Extract the [x, y] coordinate from the center of the cell holding the provided text.  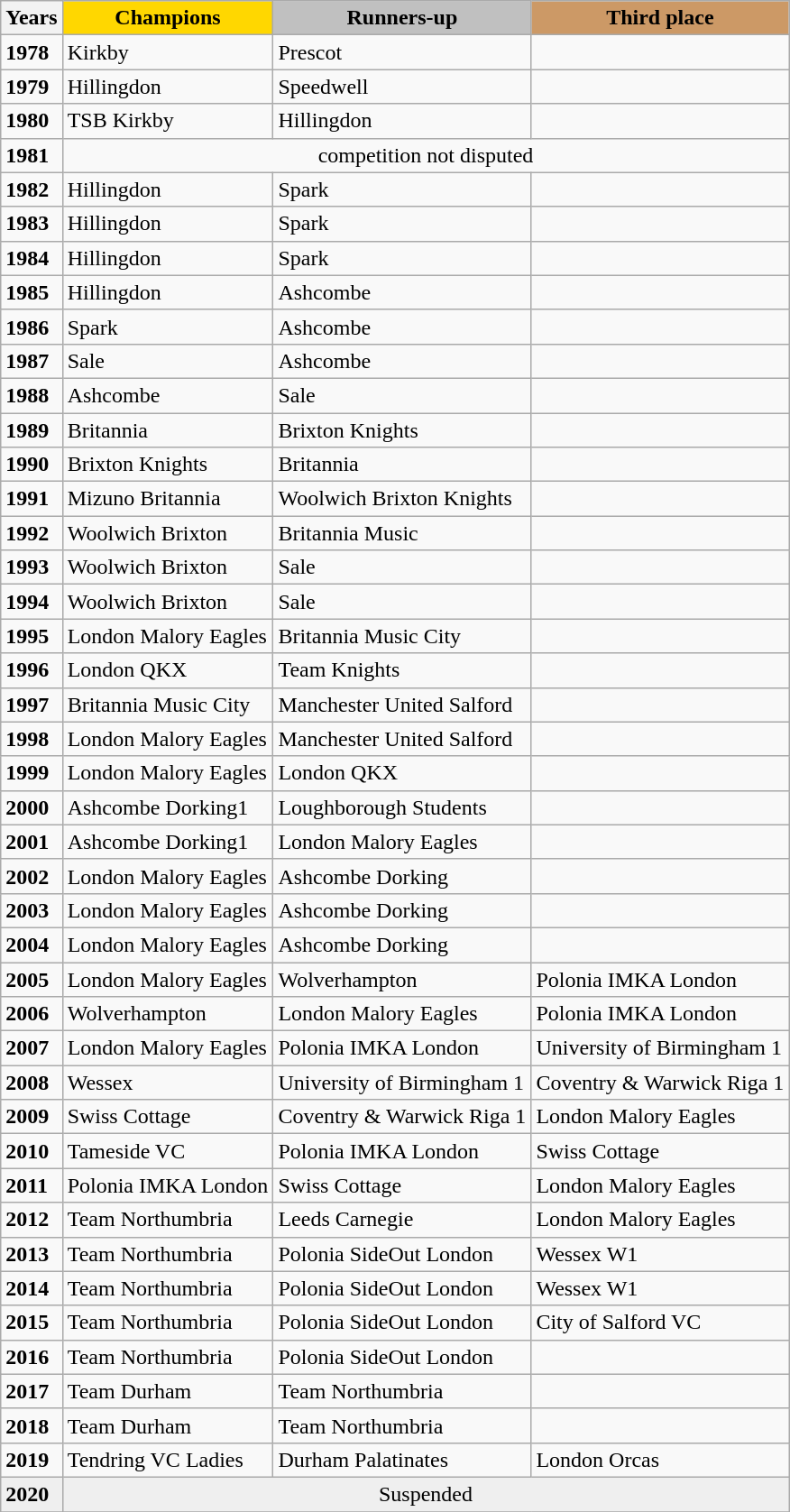
1986 [32, 327]
2014 [32, 1288]
Tendring VC Ladies [168, 1460]
2015 [32, 1323]
Runners-up [402, 18]
1980 [32, 121]
Team Knights [402, 670]
1998 [32, 739]
2020 [32, 1494]
1991 [32, 499]
2007 [32, 1048]
1993 [32, 567]
2016 [32, 1357]
Leeds Carnegie [402, 1220]
2004 [32, 945]
Kirkby [168, 52]
1987 [32, 361]
1984 [32, 258]
1979 [32, 87]
2000 [32, 807]
1982 [32, 189]
London Orcas [660, 1460]
2008 [32, 1083]
1985 [32, 292]
1995 [32, 636]
Britannia Music [402, 533]
2001 [32, 842]
2017 [32, 1391]
1999 [32, 773]
Champions [168, 18]
2002 [32, 876]
2009 [32, 1117]
Mizuno Britannia [168, 499]
1996 [32, 670]
1978 [32, 52]
2010 [32, 1151]
Wessex [168, 1083]
1988 [32, 395]
Third place [660, 18]
1981 [32, 155]
1990 [32, 465]
2011 [32, 1185]
1989 [32, 430]
1983 [32, 224]
2003 [32, 910]
Prescot [402, 52]
Durham Palatinates [402, 1460]
Years [32, 18]
Suspended [426, 1494]
2006 [32, 1014]
competition not disputed [426, 155]
2013 [32, 1254]
1994 [32, 602]
Woolwich Brixton Knights [402, 499]
2019 [32, 1460]
1997 [32, 705]
2018 [32, 1425]
Speedwell [402, 87]
City of Salford VC [660, 1323]
2012 [32, 1220]
Tameside VC [168, 1151]
TSB Kirkby [168, 121]
1992 [32, 533]
2005 [32, 979]
Loughborough Students [402, 807]
